Return [X, Y] of the center of cell containing provided text 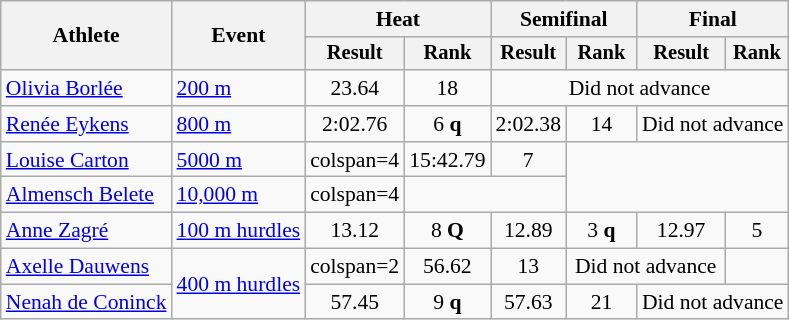
Renée Eykens [86, 124]
6 q [447, 124]
9 q [447, 302]
5000 m [239, 160]
10,000 m [239, 195]
Olivia Borlée [86, 88]
56.62 [447, 267]
18 [447, 88]
2:02.38 [528, 124]
Final [713, 19]
12.89 [528, 231]
Semifinal [564, 19]
7 [528, 160]
Axelle Dauwens [86, 267]
Athlete [86, 36]
Event [239, 36]
21 [602, 302]
Anne Zagré [86, 231]
12.97 [681, 231]
23.64 [354, 88]
14 [602, 124]
15:42.79 [447, 160]
colspan=2 [354, 267]
100 m hurdles [239, 231]
8 Q [447, 231]
Nenah de Coninck [86, 302]
2:02.76 [354, 124]
13 [528, 267]
400 m hurdles [239, 284]
57.63 [528, 302]
800 m [239, 124]
3 q [602, 231]
200 m [239, 88]
5 [756, 231]
Almensch Belete [86, 195]
Louise Carton [86, 160]
13.12 [354, 231]
Heat [398, 19]
57.45 [354, 302]
